Determine the [X, Y] coordinate at the center of the cell enclosing the given text.  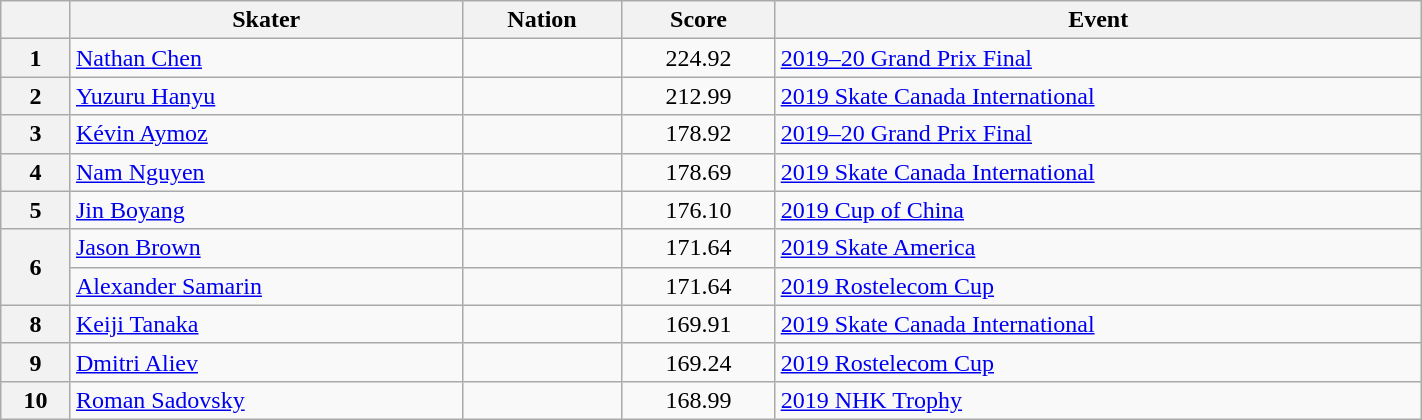
Yuzuru Hanyu [266, 96]
2019 Cup of China [1098, 210]
169.91 [698, 324]
5 [36, 210]
Nation [542, 20]
224.92 [698, 58]
Nathan Chen [266, 58]
9 [36, 362]
Nam Nguyen [266, 172]
Skater [266, 20]
Roman Sadovsky [266, 400]
Jin Boyang [266, 210]
Score [698, 20]
Dmitri Aliev [266, 362]
Event [1098, 20]
1 [36, 58]
4 [36, 172]
Kévin Aymoz [266, 134]
169.24 [698, 362]
Jason Brown [266, 248]
Keiji Tanaka [266, 324]
Alexander Samarin [266, 286]
8 [36, 324]
10 [36, 400]
2 [36, 96]
212.99 [698, 96]
178.92 [698, 134]
176.10 [698, 210]
2019 Skate America [1098, 248]
168.99 [698, 400]
2019 NHK Trophy [1098, 400]
178.69 [698, 172]
6 [36, 267]
3 [36, 134]
